Output the (X, Y) coordinate of the center of the cell containing the given text.  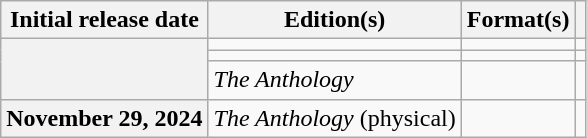
Format(s) (518, 20)
Edition(s) (334, 20)
Initial release date (104, 20)
The Anthology (334, 80)
November 29, 2024 (104, 118)
The Anthology (physical) (334, 118)
